Return [x, y] of the center of cell containing provided text 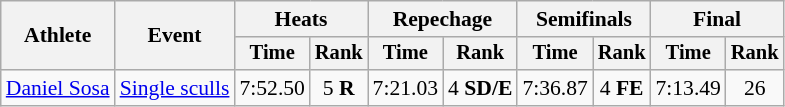
7:52.50 [272, 88]
4 SD/E [480, 88]
7:21.03 [406, 88]
Single sculls [175, 88]
4 FE [622, 88]
Athlete [58, 36]
Repechage [443, 19]
5 R [339, 88]
Heats [300, 19]
26 [755, 88]
Daniel Sosa [58, 88]
Event [175, 36]
7:36.87 [554, 88]
Final [716, 19]
Semifinals [584, 19]
7:13.49 [688, 88]
